Scan for the cell matching the given text and deliver its (X, Y) coordinate at center. 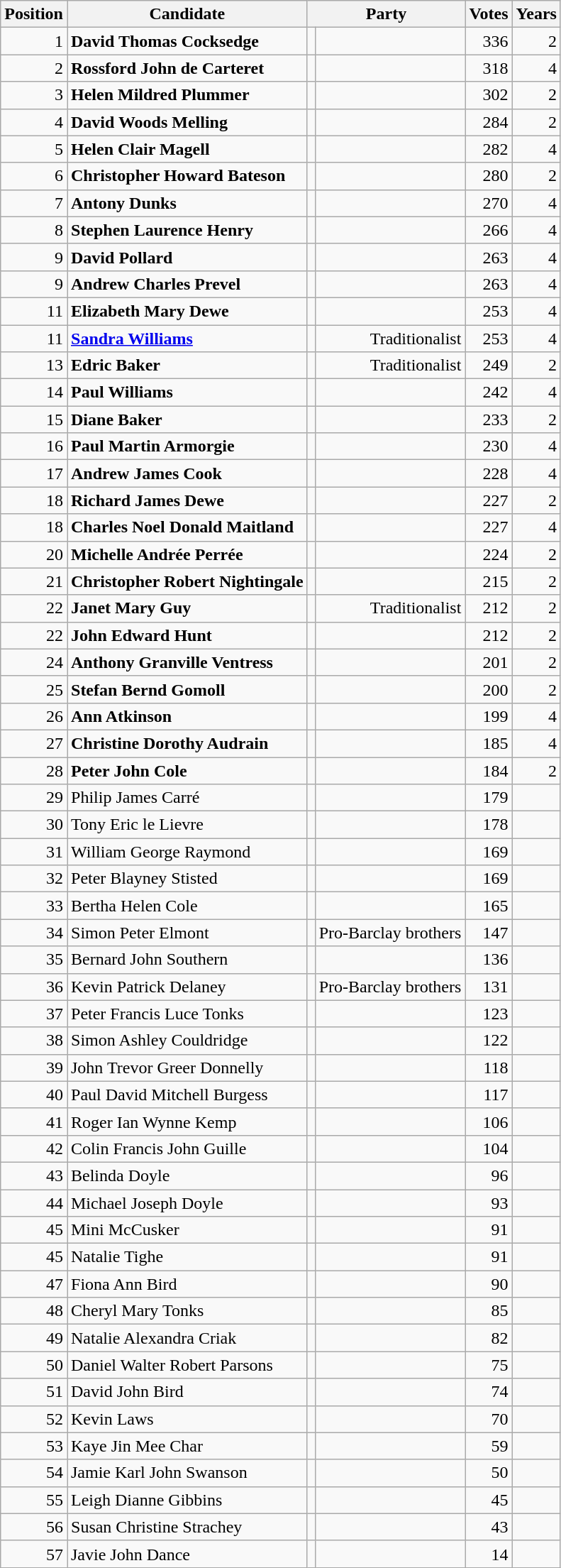
318 (489, 68)
David Pollard (187, 257)
3 (34, 95)
Paul Martin Armorgie (187, 446)
233 (489, 420)
7 (34, 203)
Paul David Mitchell Burgess (187, 1095)
40 (34, 1095)
39 (34, 1068)
178 (489, 825)
Natalie Alexandra Criak (187, 1338)
Leigh Dianne Gibbins (187, 1500)
Janet Mary Guy (187, 608)
Peter Francis Luce Tonks (187, 1014)
13 (34, 366)
Mini McCusker (187, 1230)
123 (489, 1014)
27 (34, 743)
104 (489, 1148)
122 (489, 1041)
117 (489, 1095)
184 (489, 770)
Simon Peter Elmont (187, 933)
Cheryl Mary Tonks (187, 1311)
37 (34, 1014)
131 (489, 987)
Christopher Robert Nightingale (187, 581)
Fiona Ann Bird (187, 1284)
Diane Baker (187, 420)
280 (489, 176)
179 (489, 798)
William George Raymond (187, 852)
David Woods Melling (187, 122)
52 (34, 1419)
Kevin Laws (187, 1419)
165 (489, 906)
Christine Dorothy Audrain (187, 743)
Helen Clair Magell (187, 149)
75 (489, 1365)
242 (489, 393)
Ann Atkinson (187, 716)
Charles Noel Donald Maitland (187, 527)
302 (489, 95)
185 (489, 743)
Stefan Bernd Gomoll (187, 689)
201 (489, 662)
47 (34, 1284)
Votes (489, 14)
90 (489, 1284)
36 (34, 987)
74 (489, 1392)
Bertha Helen Cole (187, 906)
Natalie Tighe (187, 1257)
34 (34, 933)
284 (489, 122)
24 (34, 662)
Colin Francis John Guille (187, 1148)
Roger Ian Wynne Kemp (187, 1122)
John Trevor Greer Donnelly (187, 1068)
228 (489, 473)
David John Bird (187, 1392)
32 (34, 879)
Javie John Dance (187, 1554)
Edric Baker (187, 366)
200 (489, 689)
147 (489, 933)
33 (34, 906)
56 (34, 1527)
17 (34, 473)
Kevin Patrick Delaney (187, 987)
Party (386, 14)
230 (489, 446)
Tony Eric le Lievre (187, 825)
Stephen Laurence Henry (187, 230)
20 (34, 554)
266 (489, 230)
Belinda Doyle (187, 1175)
Position (34, 14)
96 (489, 1175)
49 (34, 1338)
38 (34, 1041)
1 (34, 41)
30 (34, 825)
Years (536, 14)
Jamie Karl John Swanson (187, 1473)
Peter John Cole (187, 770)
Peter Blayney Stisted (187, 879)
136 (489, 960)
82 (489, 1338)
Christopher Howard Bateson (187, 176)
Anthony Granville Ventress (187, 662)
Andrew Charles Prevel (187, 284)
106 (489, 1122)
118 (489, 1068)
270 (489, 203)
31 (34, 852)
6 (34, 176)
26 (34, 716)
25 (34, 689)
Kaye Jin Mee Char (187, 1446)
48 (34, 1311)
Michelle Andrée Perrée (187, 554)
Bernard John Southern (187, 960)
Andrew James Cook (187, 473)
Elizabeth Mary Dewe (187, 311)
David Thomas Cocksedge (187, 41)
249 (489, 366)
8 (34, 230)
Michael Joseph Doyle (187, 1203)
Antony Dunks (187, 203)
57 (34, 1554)
Richard James Dewe (187, 500)
282 (489, 149)
15 (34, 420)
Helen Mildred Plummer (187, 95)
28 (34, 770)
John Edward Hunt (187, 635)
44 (34, 1203)
Philip James Carré (187, 798)
Paul Williams (187, 393)
Simon Ashley Couldridge (187, 1041)
53 (34, 1446)
51 (34, 1392)
Rossford John de Carteret (187, 68)
85 (489, 1311)
224 (489, 554)
Susan Christine Strachey (187, 1527)
5 (34, 149)
215 (489, 581)
93 (489, 1203)
199 (489, 716)
21 (34, 581)
Daniel Walter Robert Parsons (187, 1365)
70 (489, 1419)
41 (34, 1122)
Sandra Williams (187, 339)
35 (34, 960)
29 (34, 798)
42 (34, 1148)
55 (34, 1500)
Candidate (187, 14)
59 (489, 1446)
336 (489, 41)
54 (34, 1473)
16 (34, 446)
